Search for the cell housing the specified text and yield its [X, Y] center coordinate. 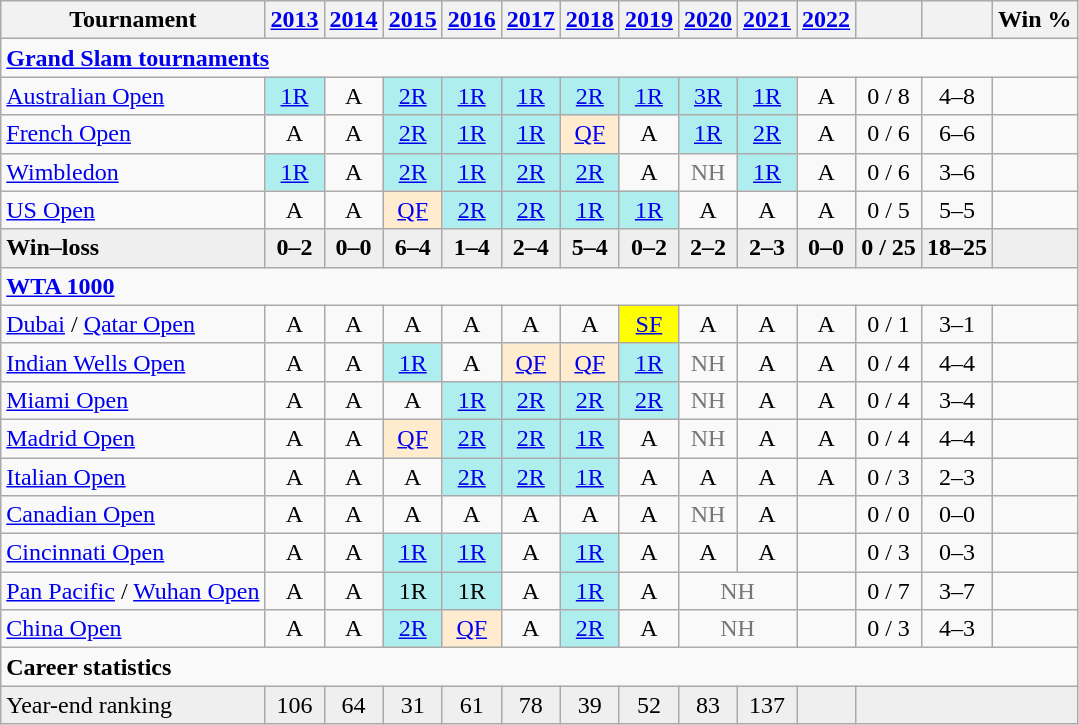
Year-end ranking [133, 705]
2019 [648, 20]
WTA 1000 [539, 286]
6–6 [956, 134]
2–4 [530, 248]
4–8 [956, 96]
Wimbledon [133, 172]
Indian Wells Open [133, 362]
78 [530, 705]
5–5 [956, 210]
2018 [590, 20]
2–2 [708, 248]
3–6 [956, 172]
39 [590, 705]
Win % [1034, 20]
61 [472, 705]
106 [294, 705]
2014 [354, 20]
18–25 [956, 248]
64 [354, 705]
French Open [133, 134]
2016 [472, 20]
0 / 5 [889, 210]
3–1 [956, 324]
Win–loss [133, 248]
2020 [708, 20]
Dubai / Qatar Open [133, 324]
Grand Slam tournaments [539, 58]
Career statistics [539, 667]
Tournament [133, 20]
4–3 [956, 629]
China Open [133, 629]
0–3 [956, 553]
Australian Open [133, 96]
SF [648, 324]
2022 [826, 20]
0 / 7 [889, 591]
3–7 [956, 591]
6–4 [412, 248]
0 / 25 [889, 248]
3–4 [956, 400]
Miami Open [133, 400]
137 [768, 705]
31 [412, 705]
US Open [133, 210]
0 / 0 [889, 515]
Canadian Open [133, 515]
Pan Pacific / Wuhan Open [133, 591]
2017 [530, 20]
1–4 [472, 248]
2013 [294, 20]
Italian Open [133, 477]
5–4 [590, 248]
2021 [768, 20]
83 [708, 705]
3R [708, 96]
Madrid Open [133, 438]
2015 [412, 20]
Cincinnati Open [133, 553]
52 [648, 705]
0 / 1 [889, 324]
0 / 8 [889, 96]
